Return [x, y] of the center of cell containing provided text 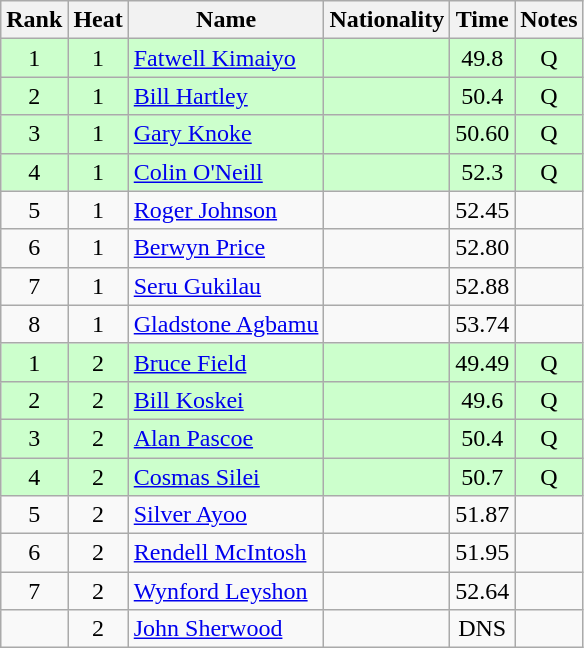
John Sherwood [226, 629]
Colin O'Neill [226, 172]
Gladstone Agbamu [226, 324]
50.60 [482, 134]
Gary Knoke [226, 134]
Roger Johnson [226, 210]
DNS [482, 629]
53.74 [482, 324]
Alan Pascoe [226, 438]
51.95 [482, 553]
Cosmas Silei [226, 477]
Wynford Leyshon [226, 591]
Bill Koskei [226, 400]
Berwyn Price [226, 248]
52.88 [482, 286]
50.7 [482, 477]
Time [482, 20]
Bruce Field [226, 362]
Heat [98, 20]
Rendell McIntosh [226, 553]
Fatwell Kimaiyo [226, 58]
52.64 [482, 591]
Bill Hartley [226, 96]
8 [34, 324]
49.8 [482, 58]
51.87 [482, 515]
Name [226, 20]
Nationality [387, 20]
52.45 [482, 210]
49.49 [482, 362]
52.80 [482, 248]
Notes [549, 20]
Rank [34, 20]
49.6 [482, 400]
52.3 [482, 172]
Silver Ayoo [226, 515]
Seru Gukilau [226, 286]
